Return the (x, y) coordinate for the center point of the cell that contains the specified text.  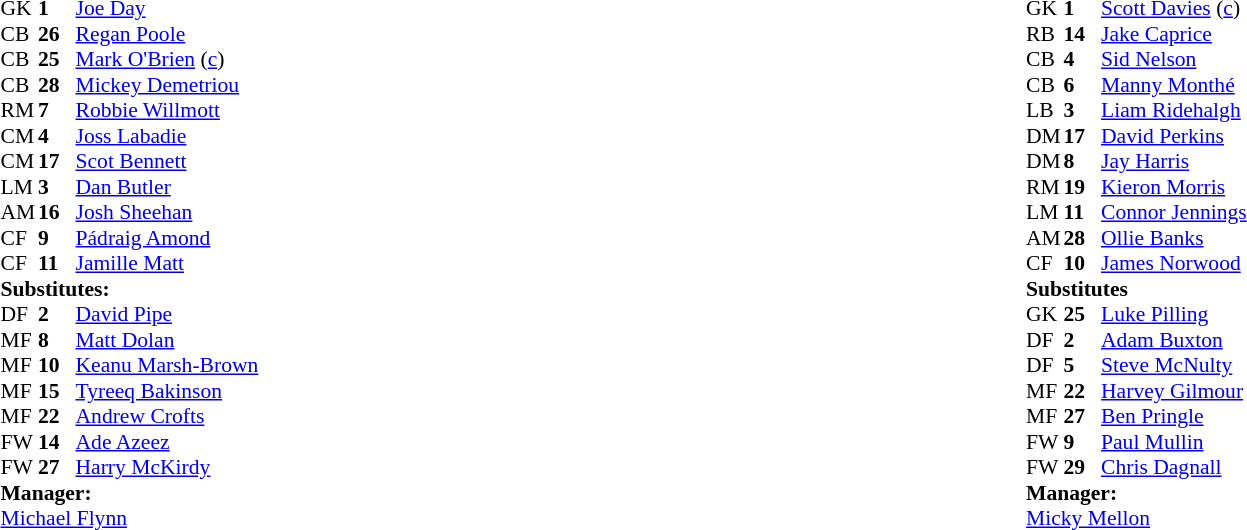
Jamille Matt (168, 263)
Josh Sheehan (168, 213)
29 (1083, 467)
Scot Bennett (168, 161)
Liam Ridehalgh (1174, 111)
5 (1083, 365)
16 (57, 213)
26 (57, 34)
15 (57, 391)
Manny Monthé (1174, 85)
Dan Butler (168, 187)
Keanu Marsh-Brown (168, 365)
Adam Buxton (1174, 340)
Matt Dolan (168, 340)
Harry McKirdy (168, 467)
Tyreeq Bakinson (168, 391)
19 (1083, 187)
Mark O'Brien (c) (168, 59)
Sid Nelson (1174, 59)
Jay Harris (1174, 161)
Ben Pringle (1174, 417)
Ollie Banks (1174, 238)
RB (1045, 34)
James Norwood (1174, 263)
Joss Labadie (168, 136)
LB (1045, 111)
GK (1045, 315)
Ade Azeez (168, 442)
Substitutes (1136, 289)
Kieron Morris (1174, 187)
Steve McNulty (1174, 365)
Jake Caprice (1174, 34)
Pádraig Amond (168, 238)
Substitutes: (129, 289)
Regan Poole (168, 34)
6 (1083, 85)
Chris Dagnall (1174, 467)
Harvey Gilmour (1174, 391)
Luke Pilling (1174, 315)
Paul Mullin (1174, 442)
David Pipe (168, 315)
Mickey Demetriou (168, 85)
Robbie Willmott (168, 111)
7 (57, 111)
Connor Jennings (1174, 213)
Andrew Crofts (168, 417)
David Perkins (1174, 136)
